Locate the cell with the specified text and output its [x, y] center coordinate. 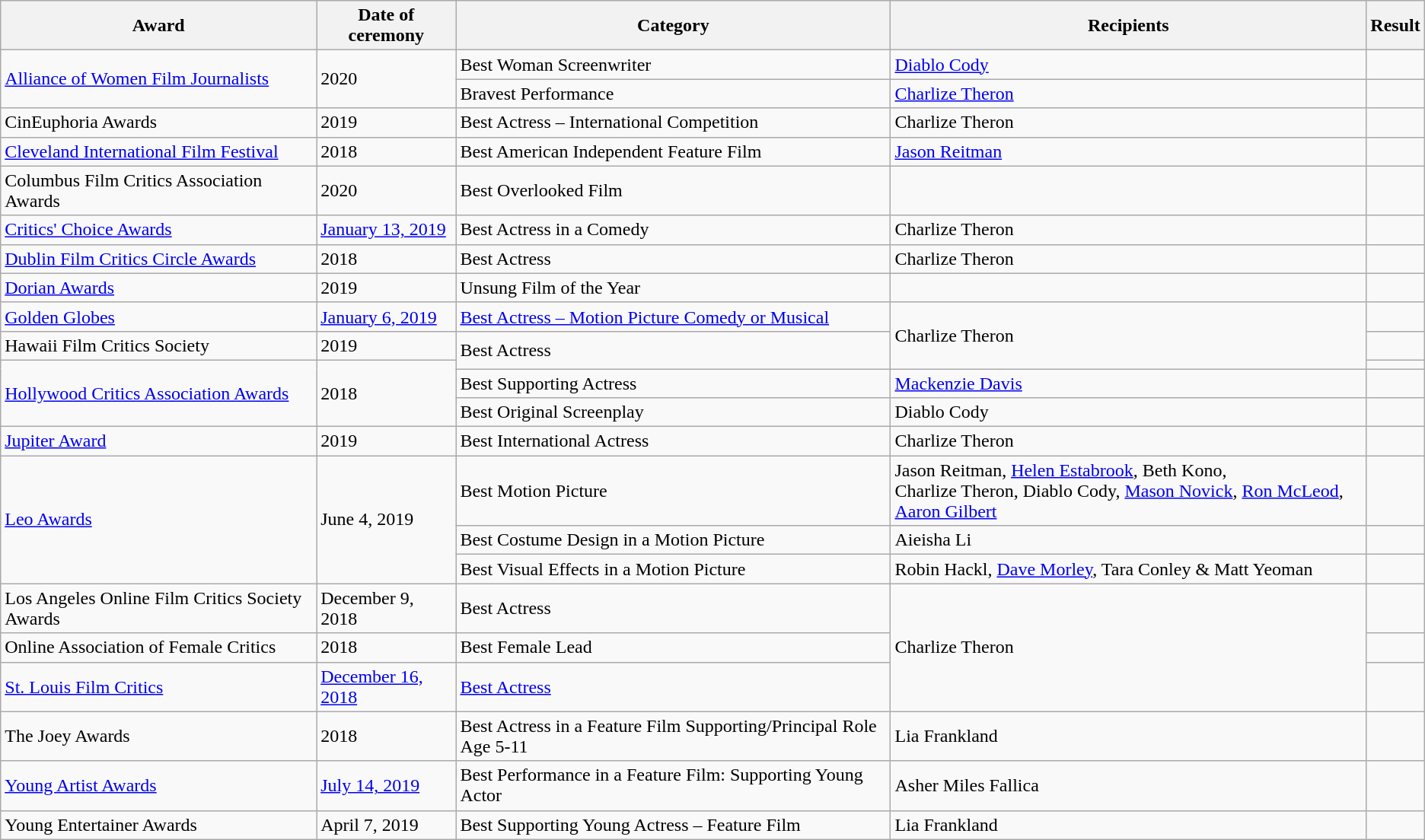
Aieisha Li [1128, 540]
Date of ceremony [387, 26]
Best Actress in a Comedy [673, 230]
Jason Reitman, Helen Estabrook, Beth Kono, Charlize Theron, Diablo Cody, Mason Novick, Ron McLeod, Aaron Gilbert [1128, 491]
Cleveland International Film Festival [158, 151]
Best Actress – International Competition [673, 123]
Leo Awards [158, 520]
Best Actress in a Feature Film Supporting/Principal Role Age 5-11 [673, 737]
Best Visual Effects in a Motion Picture [673, 569]
Young Entertainer Awards [158, 825]
Best American Independent Feature Film [673, 151]
July 14, 2019 [387, 785]
Best Performance in a Feature Film: Supporting Young Actor [673, 785]
Best Female Lead [673, 647]
Unsung Film of the Year [673, 288]
Golden Globes [158, 317]
April 7, 2019 [387, 825]
Jason Reitman [1128, 151]
Dorian Awards [158, 288]
Online Association of Female Critics [158, 647]
Jupiter Award [158, 441]
Dublin Film Critics Circle Awards [158, 259]
Category [673, 26]
Best Original Screenplay [673, 412]
Award [158, 26]
January 13, 2019 [387, 230]
Mackenzie Davis [1128, 383]
Result [1395, 26]
Critics' Choice Awards [158, 230]
The Joey Awards [158, 737]
Young Artist Awards [158, 785]
Alliance of Women Film Journalists [158, 79]
Hollywood Critics Association Awards [158, 393]
Los Angeles Online Film Critics Society Awards [158, 609]
Best Supporting Young Actress – Feature Film [673, 825]
Best Woman Screenwriter [673, 65]
January 6, 2019 [387, 317]
Best Motion Picture [673, 491]
Asher Miles Fallica [1128, 785]
December 9, 2018 [387, 609]
Bravest Performance [673, 94]
Best Supporting Actress [673, 383]
Best Costume Design in a Motion Picture [673, 540]
Columbus Film Critics Association Awards [158, 190]
June 4, 2019 [387, 520]
CinEuphoria Awards [158, 123]
Best International Actress [673, 441]
Best Actress – Motion Picture Comedy or Musical [673, 317]
Hawaii Film Critics Society [158, 345]
St. Louis Film Critics [158, 686]
Recipients [1128, 26]
Robin Hackl, Dave Morley, Tara Conley & Matt Yeoman [1128, 569]
December 16, 2018 [387, 686]
Best Overlooked Film [673, 190]
